Locate the cell with the specified text and output its [x, y] center coordinate. 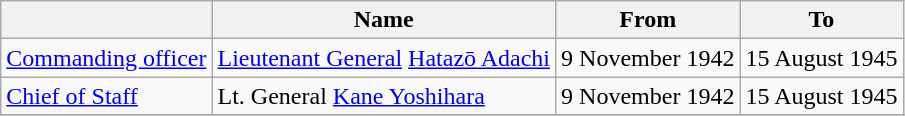
To [822, 20]
Lieutenant General Hatazō Adachi [384, 58]
From [648, 20]
Lt. General Kane Yoshihara [384, 96]
Name [384, 20]
Chief of Staff [106, 96]
Commanding officer [106, 58]
